Detect which cell encompasses the target text, then output its (x, y) center coordinate. 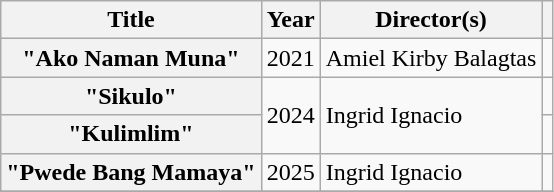
Year (290, 20)
Director(s) (431, 20)
Amiel Kirby Balagtas (431, 58)
"Kulimlim" (131, 134)
2021 (290, 58)
Title (131, 20)
"Sikulo" (131, 96)
"Ako Naman Muna" (131, 58)
2025 (290, 172)
2024 (290, 115)
"Pwede Bang Mamaya" (131, 172)
